Capture the cell that displays the provided text and extract its [X, Y] central coordinate. 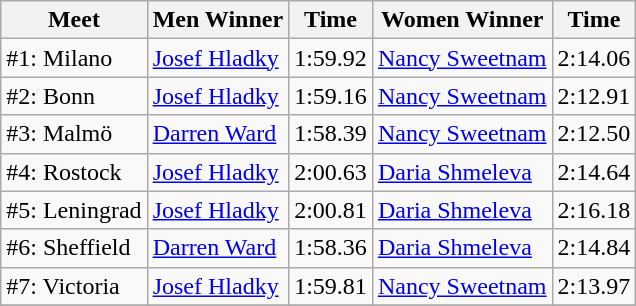
2:00.63 [331, 172]
2:14.64 [594, 172]
Meet [74, 20]
2:16.18 [594, 210]
1:58.36 [331, 248]
1:59.16 [331, 96]
Women Winner [462, 20]
#7: Victoria [74, 286]
1:59.92 [331, 58]
2:00.81 [331, 210]
#2: Bonn [74, 96]
2:12.50 [594, 134]
Men Winner [218, 20]
#1: Milano [74, 58]
2:12.91 [594, 96]
#5: Leningrad [74, 210]
2:14.84 [594, 248]
1:58.39 [331, 134]
#4: Rostock [74, 172]
#6: Sheffield [74, 248]
2:14.06 [594, 58]
1:59.81 [331, 286]
#3: Malmö [74, 134]
2:13.97 [594, 286]
